Scan for the cell matching the given text and deliver its (X, Y) coordinate at center. 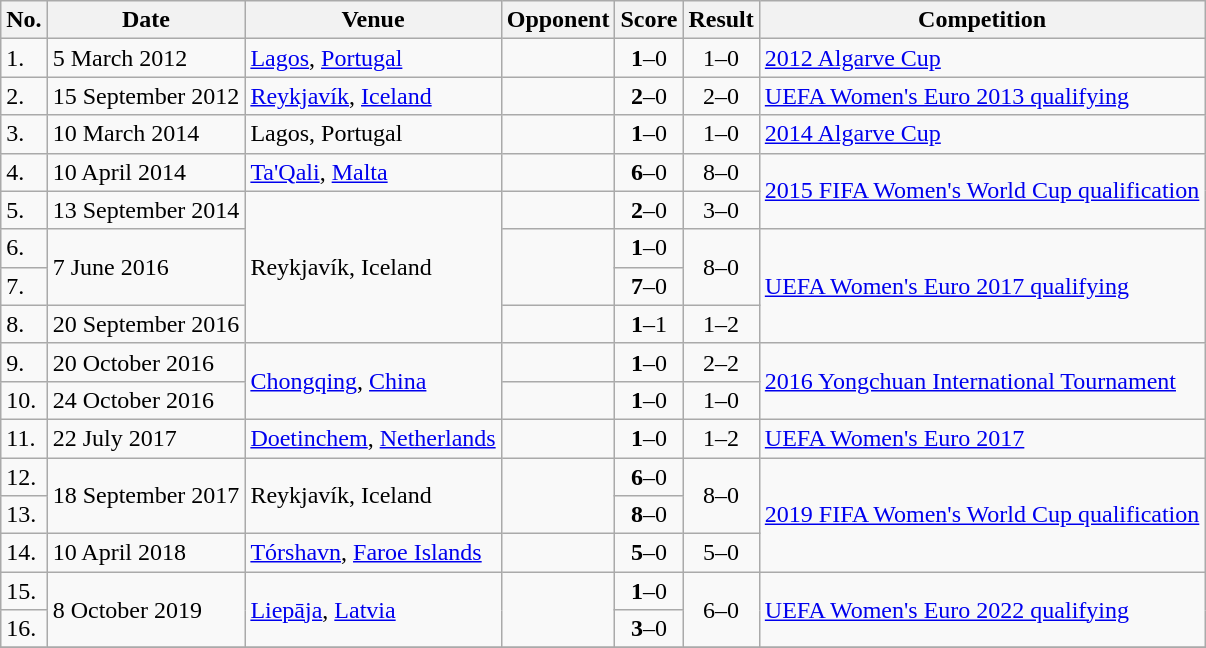
2019 FIFA Women's World Cup qualification (982, 515)
Score (649, 20)
6. (24, 248)
2. (24, 96)
1–1 (649, 324)
24 October 2016 (146, 400)
Doetinchem, Netherlands (373, 438)
10 April 2014 (146, 172)
15 September 2012 (146, 96)
Tórshavn, Faroe Islands (373, 553)
18 September 2017 (146, 496)
Liepāja, Latvia (373, 610)
16. (24, 629)
UEFA Women's Euro 2017 qualifying (982, 286)
1. (24, 58)
5. (24, 210)
4. (24, 172)
8 October 2019 (146, 610)
10. (24, 400)
5 March 2012 (146, 58)
13 September 2014 (146, 210)
2015 FIFA Women's World Cup qualification (982, 191)
2016 Yongchuan International Tournament (982, 381)
UEFA Women's Euro 2017 (982, 438)
13. (24, 515)
12. (24, 477)
Date (146, 20)
2012 Algarve Cup (982, 58)
Chongqing, China (373, 381)
UEFA Women's Euro 2013 qualifying (982, 96)
20 October 2016 (146, 362)
22 July 2017 (146, 438)
10 April 2018 (146, 553)
10 March 2014 (146, 134)
UEFA Women's Euro 2022 qualifying (982, 610)
2–2 (721, 362)
Competition (982, 20)
2014 Algarve Cup (982, 134)
8. (24, 324)
15. (24, 591)
3. (24, 134)
Result (721, 20)
No. (24, 20)
9. (24, 362)
14. (24, 553)
7. (24, 286)
Ta'Qali, Malta (373, 172)
7–0 (649, 286)
11. (24, 438)
7 June 2016 (146, 267)
20 September 2016 (146, 324)
Venue (373, 20)
Opponent (558, 20)
